Capture the cell that displays the provided text and extract its [X, Y] central coordinate. 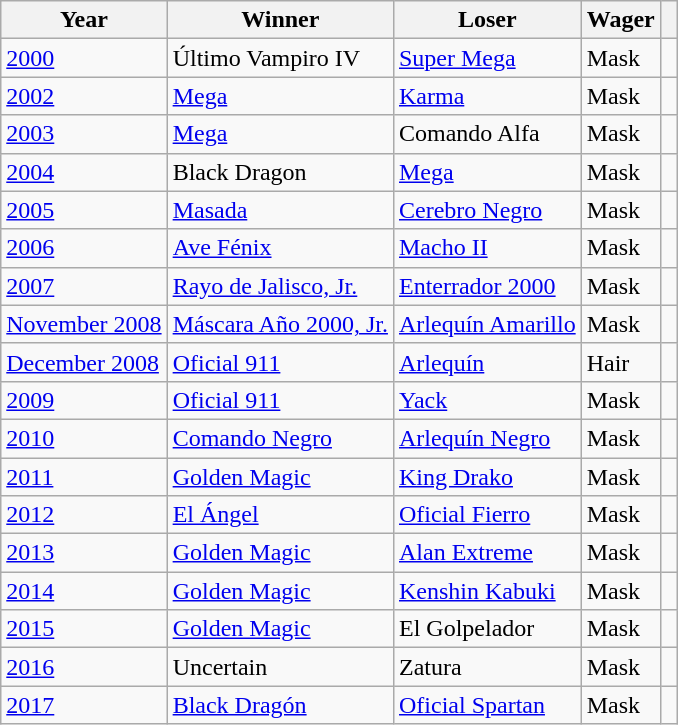
Último Vampiro IV [280, 58]
2005 [84, 210]
2009 [84, 400]
Black Dragón [280, 705]
2003 [84, 134]
Máscara Año 2000, Jr. [280, 324]
Arlequín Amarillo [487, 324]
Rayo de Jalisco, Jr. [280, 286]
2017 [84, 705]
El Ángel [280, 515]
2013 [84, 553]
Winner [280, 20]
Comando Alfa [487, 134]
King Drako [487, 477]
Ave Fénix [280, 248]
Oficial Fierro [487, 515]
Arlequín Negro [487, 438]
Arlequín [487, 362]
Loser [487, 20]
Oficial Spartan [487, 705]
Uncertain [280, 667]
Comando Negro [280, 438]
Zatura [487, 667]
Hair [620, 362]
El Golpelador [487, 629]
2006 [84, 248]
2012 [84, 515]
Masada [280, 210]
2002 [84, 96]
2007 [84, 286]
Enterrador 2000 [487, 286]
Super Mega [487, 58]
Wager [620, 20]
2010 [84, 438]
2014 [84, 591]
Alan Extreme [487, 553]
2011 [84, 477]
Yack [487, 400]
Year [84, 20]
Cerebro Negro [487, 210]
November 2008 [84, 324]
2016 [84, 667]
2004 [84, 172]
December 2008 [84, 362]
Kenshin Kabuki [487, 591]
2000 [84, 58]
Macho II [487, 248]
Karma [487, 96]
Black Dragon [280, 172]
2015 [84, 629]
